Provide the (x, y) coordinate of the cell's center where the given text is located.  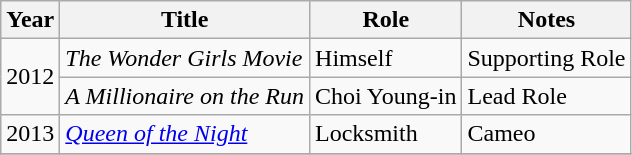
Notes (546, 20)
2012 (30, 77)
Role (386, 20)
Choi Young-in (386, 96)
Cameo (546, 134)
Title (185, 20)
A Millionaire on the Run (185, 96)
Queen of the Night (185, 134)
2013 (30, 134)
Supporting Role (546, 58)
Himself (386, 58)
Locksmith (386, 134)
The Wonder Girls Movie (185, 58)
Year (30, 20)
Lead Role (546, 96)
